From the cell containing the given text, extract its center point as (x, y) coordinate. 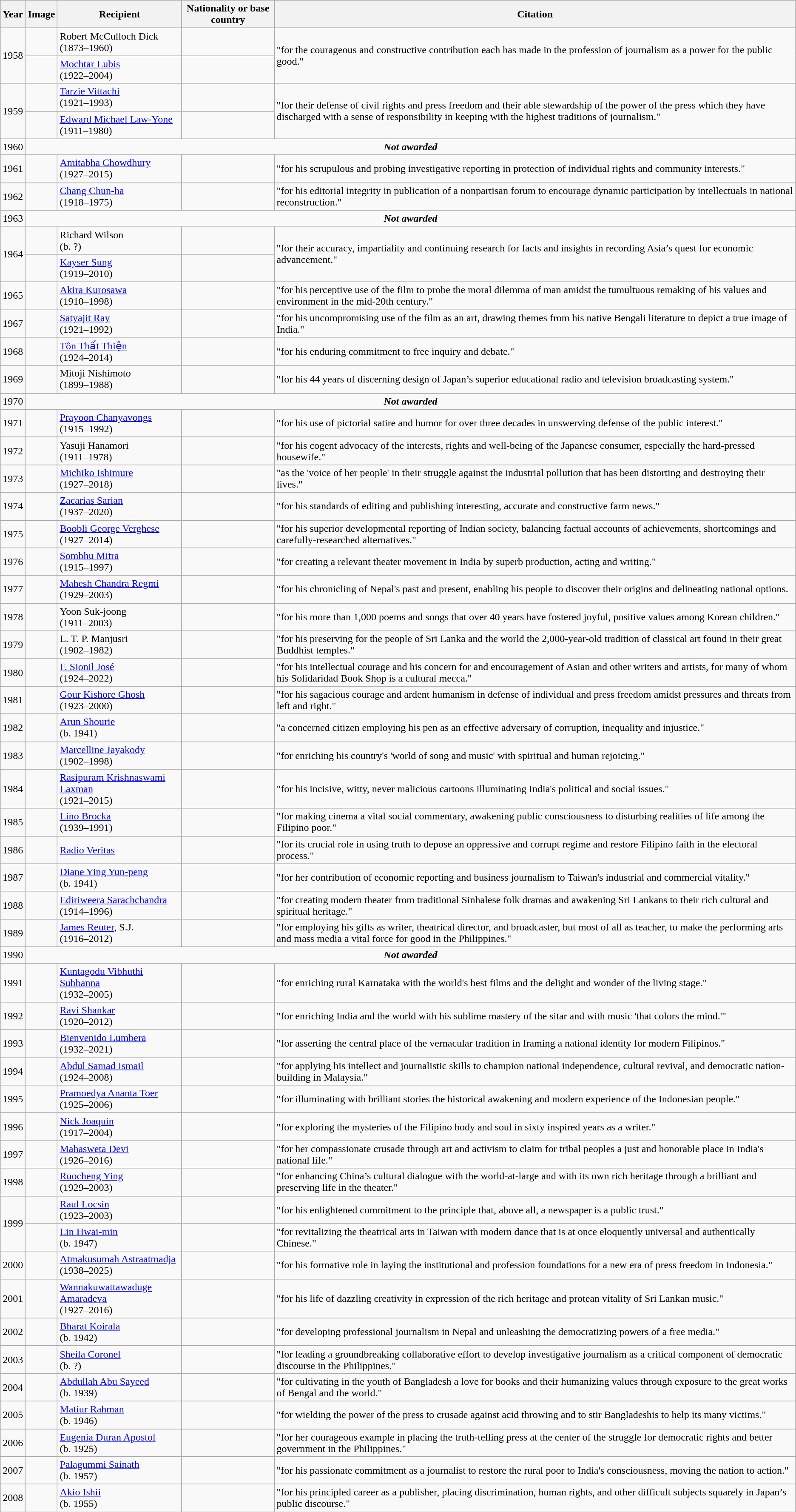
"for his passionate commitment as a journalist to restore the rural poor to India's consciousness, moving the nation to action." (535, 1470)
"for his 44 years of discerning design of Japan’s superior educational radio and television broadcasting system." (535, 379)
Mahesh Chandra Regmi(1929–2003) (119, 590)
Nationality or base country (228, 14)
Radio Veritas (119, 850)
1969 (13, 379)
1996 (13, 1127)
Sheila Coronel(b. ?) (119, 1360)
1975 (13, 533)
Mahasweta Devi(1926–2016) (119, 1155)
"for developing professional journalism in Nepal and unleashing the democratizing powers of a free media." (535, 1332)
Bienvenido Lumbera(1932–2021) (119, 1044)
1979 (13, 645)
1963 (13, 218)
"for making cinema a vital social commentary, awakening public consciousness to disturbing realities of life among the Filipino poor." (535, 822)
Lino Brocka(1939–1991) (119, 822)
2006 (13, 1442)
2004 (13, 1387)
Boobli George Verghese(1927–2014) (119, 533)
Yasuji Hanamori(1911–1978) (119, 451)
1964 (13, 254)
1998 (13, 1182)
"for its crucial role in using truth to depose an oppressive and corrupt regime and restore Filipino faith in the electoral process." (535, 850)
1987 (13, 877)
1990 (13, 955)
"as the 'voice of her people' in their struggle against the industrial pollution that has been distorting and destroying their lives." (535, 478)
"for wielding the power of the press to crusade against acid throwing and to stir Bangladeshis to help its many victims." (535, 1415)
1994 (13, 1071)
1991 (13, 983)
Akira Kurosawa(1910–1998) (119, 295)
"for their accuracy, impartiality and continuing research for facts and insights in recording Asia’s quest for economic advancement." (535, 254)
2001 (13, 1298)
Robert McCulloch Dick(1873–1960) (119, 42)
Palagummi Sainath(b. 1957) (119, 1470)
Arun Shourie(b. 1941) (119, 727)
2005 (13, 1415)
1972 (13, 451)
1973 (13, 478)
Tôn Thất Thiện(1924–2014) (119, 351)
1985 (13, 822)
"for revitalizing the theatrical arts in Taiwan with modern dance that is at once eloquently universal and authentically Chinese." (535, 1237)
Amitabha Chowdhury(1927–2015) (119, 168)
L. T. P. Manjusri(1902–1982) (119, 645)
"for asserting the central place of the vernacular tradition in framing a national identity for modern Filipinos." (535, 1044)
Citation (535, 14)
"for her compassionate crusade through art and activism to claim for tribal peoples a just and honorable place in India's national life." (535, 1155)
1958 (13, 56)
Abdullah Abu Sayeed(b. 1939) (119, 1387)
Ediriweera Sarachchandra(1914–1996) (119, 905)
2008 (13, 1498)
"for his editorial integrity in publication of a nonpartisan forum to encourage dynamic participation by intellectuals in national reconstruction." (535, 197)
Ruocheng Ying(1929–2003) (119, 1182)
"for creating modern theater from traditional Sinhalese folk dramas and awakening Sri Lankans to their rich cultural and spiritual heritage." (535, 905)
2003 (13, 1360)
1960 (13, 147)
"for his sagacious courage and ardent humanism in defense of individual and press freedom amidst pressures and threats from left and right." (535, 700)
"for his formative role in laying the institutional and profession foundations for a new era of press freedom in Indonesia." (535, 1265)
"for his incisive, witty, never malicious cartoons illuminating India's political and social issues." (535, 789)
1970 (13, 401)
1967 (13, 323)
1995 (13, 1099)
Prayoon Chanyavongs(1915–1992) (119, 423)
"for his standards of editing and publishing interesting, accurate and constructive farm news." (535, 506)
Mitoji Nishimoto(1899–1988) (119, 379)
1977 (13, 590)
"for his use of pictorial satire and humor for over three decades in unswerving defense of the public interest." (535, 423)
1976 (13, 562)
2007 (13, 1470)
"for applying his intellect and journalistic skills to champion national independence, cultural revival, and democratic nation-building in Malaysia." (535, 1071)
1993 (13, 1044)
"for enriching rural Karnataka with the world's best films and the delight and wonder of the living stage." (535, 983)
James Reuter, S.J.(1916–2012) (119, 933)
Sombhu Mitra(1915–1997) (119, 562)
"for illuminating with brilliant stories the historical awakening and modern experience of the Indonesian people." (535, 1099)
Tarzie Vittachi(1921–1993) (119, 97)
"for the courageous and constructive contribution each has made in the profession of journalism as a power for the public good." (535, 56)
Kayser Sung(1919–2010) (119, 268)
Satyajit Ray(1921–1992) (119, 323)
Atmakusumah Astraatmadja(1938–2025) (119, 1265)
Akio Ishii(b. 1955) (119, 1498)
1959 (13, 111)
1971 (13, 423)
1992 (13, 1016)
"for his uncompromising use of the film as an art, drawing themes from his native Bengali literature to depict a true image of India." (535, 323)
Yoon Suk-joong(1911–2003) (119, 617)
2002 (13, 1332)
"for his more than 1,000 poems and songs that over 40 years have fostered joyful, positive values among Korean children." (535, 617)
Wannakuwattawaduge Amaradeva(1927–2016) (119, 1298)
1974 (13, 506)
Lin Hwai-min(b. 1947) (119, 1237)
Kuntagodu Vibhuthi Subbanna(1932–2005) (119, 983)
1988 (13, 905)
Mochtar Lubis(1922–2004) (119, 70)
"for enriching his country's 'world of song and music' with spiritual and human rejoicing." (535, 756)
1965 (13, 295)
1980 (13, 672)
"for his principled career as a publisher, placing discrimination, human rights, and other difficult subjects squarely in Japan’s public discourse." (535, 1498)
1986 (13, 850)
Zacarias Sarian(1937–2020) (119, 506)
"for his enlightened commitment to the principle that, above all, a newspaper is a public trust." (535, 1210)
"a concerned citizen employing his pen as an effective adversary of corruption, inequality and injustice." (535, 727)
"for creating a relevant theater movement in India by superb production, acting and writing." (535, 562)
Image (42, 14)
Gour Kishore Ghosh(1923–2000) (119, 700)
"for her contribution of economic reporting and business journalism to Taiwan's industrial and commercial vitality." (535, 877)
Bharat Koirala(b. 1942) (119, 1332)
Matiur Rahman(b. 1946) (119, 1415)
"for his cogent advocacy of the interests, rights and well-being of the Japanese consumer, especially the hard-pressed housewife." (535, 451)
Michiko Ishimure(1927–2018) (119, 478)
1983 (13, 756)
Ravi Shankar(1920–2012) (119, 1016)
1982 (13, 727)
Nick Joaquin(1917–2004) (119, 1127)
Edward Michael Law-Yone(1911–1980) (119, 125)
"for exploring the mysteries of the Filipino body and soul in sixty inspired years as a writer." (535, 1127)
Raul Locsin(1923–2003) (119, 1210)
"for his life of dazzling creativity in expression of the rich heritage and protean vitality of Sri Lankan music." (535, 1298)
"for his chronicling of Nepal's past and present, enabling his people to discover their origins and delineating national options. (535, 590)
Abdul Samad Ismail(1924–2008) (119, 1071)
"for enriching India and the world with his sublime mastery of the sitar and with music 'that colors the mind.'" (535, 1016)
1999 (13, 1224)
1981 (13, 700)
Rasipuram Krishnaswami Laxman(1921–2015) (119, 789)
Pramoedya Ananta Toer(1925–2006) (119, 1099)
Year (13, 14)
Chang Chun-ha(1918–1975) (119, 197)
Marcelline Jayakody(1902–1998) (119, 756)
F. Sionil José(1924–2022) (119, 672)
Recipient (119, 14)
1968 (13, 351)
1997 (13, 1155)
"for his enduring commitment to free inquiry and debate." (535, 351)
Richard Wilson(b. ?) (119, 240)
1978 (13, 617)
2000 (13, 1265)
"for his preserving for the people of Sri Lanka and the world the 2,000-year-old tradition of classical art found in their great Buddhist temples." (535, 645)
Eugenia Duran Apostol(b. 1925) (119, 1442)
Diane Ying Yun-peng(b. 1941) (119, 877)
1962 (13, 197)
1984 (13, 789)
1989 (13, 933)
1961 (13, 168)
"for his scrupulous and probing investigative reporting in protection of individual rights and community interests." (535, 168)
